Return the [X, Y] coordinate for the center point of the cell that contains the specified text.  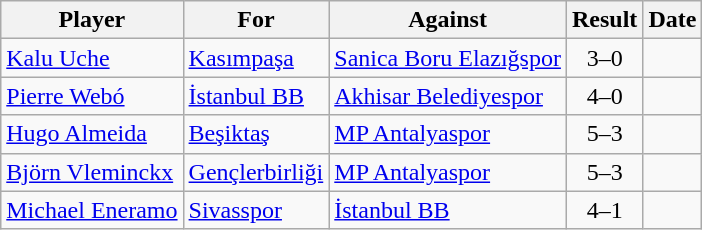
Result [604, 20]
Michael Eneramo [92, 210]
Player [92, 20]
For [256, 20]
Björn Vleminckx [92, 172]
Kasımpaşa [256, 58]
4–0 [604, 96]
Beşiktaş [256, 134]
3–0 [604, 58]
Kalu Uche [92, 58]
Hugo Almeida [92, 134]
Sanica Boru Elazığspor [448, 58]
Against [448, 20]
Gençlerbirliği [256, 172]
Pierre Webó [92, 96]
Akhisar Belediyespor [448, 96]
4–1 [604, 210]
Date [672, 20]
Sivasspor [256, 210]
